Pinpoint the cell where the given text exists, returning its [X, Y] midpoint coordinate. 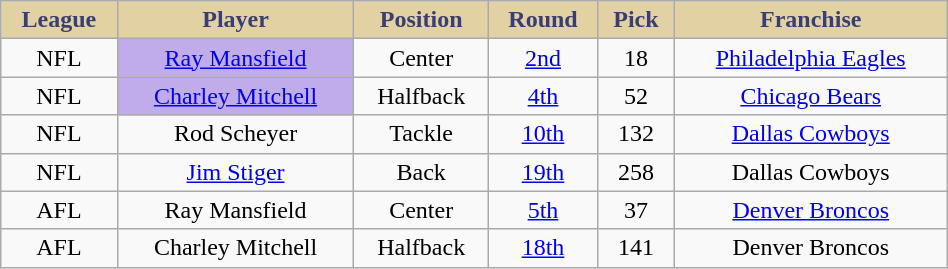
Round [542, 20]
18 [636, 58]
10th [542, 134]
Chicago Bears [810, 96]
League [59, 20]
258 [636, 172]
Jim Stiger [236, 172]
19th [542, 172]
Philadelphia Eagles [810, 58]
Franchise [810, 20]
5th [542, 210]
Tackle [421, 134]
Pick [636, 20]
Rod Scheyer [236, 134]
4th [542, 96]
52 [636, 96]
18th [542, 248]
Position [421, 20]
37 [636, 210]
141 [636, 248]
Player [236, 20]
2nd [542, 58]
Back [421, 172]
132 [636, 134]
